For the text-containing cell, return its midpoint in [x, y] coordinate format. 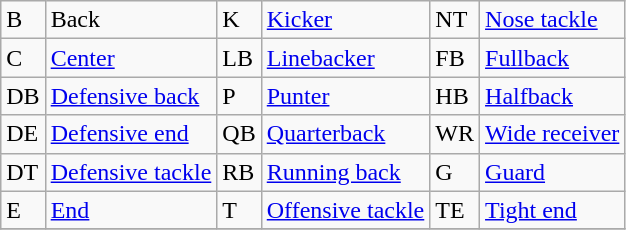
QB [239, 134]
Offensive tackle [346, 210]
DT [23, 172]
E [23, 210]
RB [239, 172]
Fullback [552, 58]
TE [455, 210]
Defensive back [131, 96]
B [23, 20]
K [239, 20]
FB [455, 58]
Tight end [552, 210]
P [239, 96]
Kicker [346, 20]
Defensive tackle [131, 172]
Quarterback [346, 134]
NT [455, 20]
Center [131, 58]
Guard [552, 172]
HB [455, 96]
Running back [346, 172]
Nose tackle [552, 20]
T [239, 210]
End [131, 210]
WR [455, 134]
Back [131, 20]
Wide receiver [552, 134]
LB [239, 58]
Defensive end [131, 134]
Halfback [552, 96]
G [455, 172]
DB [23, 96]
Linebacker [346, 58]
DE [23, 134]
Punter [346, 96]
C [23, 58]
